For the text-containing cell, return its midpoint in [x, y] coordinate format. 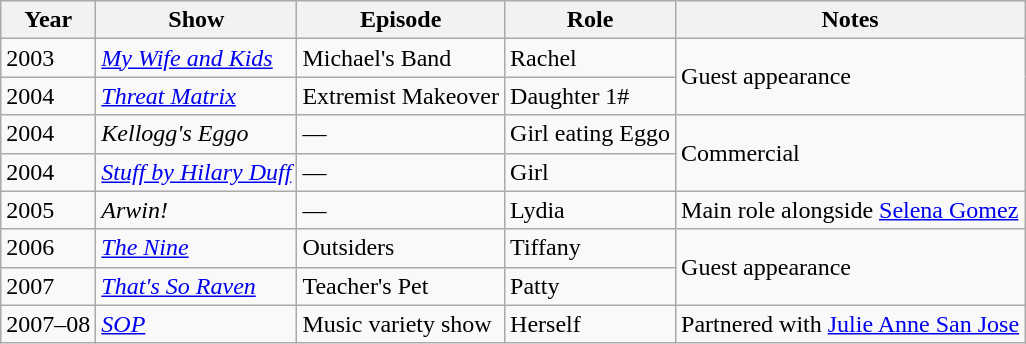
2005 [48, 210]
Commercial [850, 153]
That's So Raven [196, 286]
Episode [401, 20]
Patty [590, 286]
Stuff by Hilary Duff [196, 172]
Kellogg's Eggo [196, 134]
Girl eating Eggo [590, 134]
Lydia [590, 210]
Show [196, 20]
Teacher's Pet [401, 286]
Arwin! [196, 210]
Rachel [590, 58]
2007–08 [48, 324]
Year [48, 20]
Role [590, 20]
Partnered with Julie Anne San Jose [850, 324]
Herself [590, 324]
Notes [850, 20]
Girl [590, 172]
Main role alongside Selena Gomez [850, 210]
Extremist Makeover [401, 96]
The Nine [196, 248]
Outsiders [401, 248]
2006 [48, 248]
Tiffany [590, 248]
2003 [48, 58]
Music variety show [401, 324]
Daughter 1# [590, 96]
Threat Matrix [196, 96]
Michael's Band [401, 58]
SOP [196, 324]
My Wife and Kids [196, 58]
2007 [48, 286]
